Return [x, y] of the center of cell containing provided text 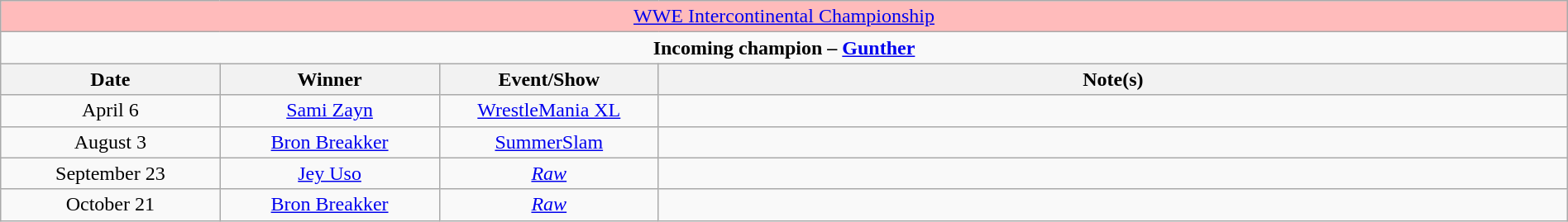
Note(s) [1113, 79]
Jey Uso [329, 173]
October 21 [111, 205]
Date [111, 79]
WWE Intercontinental Championship [784, 17]
WrestleMania XL [549, 111]
August 3 [111, 142]
September 23 [111, 173]
SummerSlam [549, 142]
Winner [329, 79]
April 6 [111, 111]
Event/Show [549, 79]
Incoming champion – Gunther [784, 48]
Sami Zayn [329, 111]
